For the text-containing cell, return its midpoint in [X, Y] coordinate format. 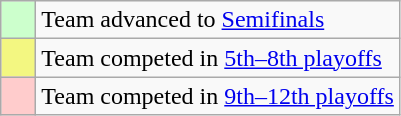
Team advanced to Semifinals [218, 20]
Team competed in 5th–8th playoffs [218, 58]
Team competed in 9th–12th playoffs [218, 96]
